From the cell containing the given text, extract its center point as (x, y) coordinate. 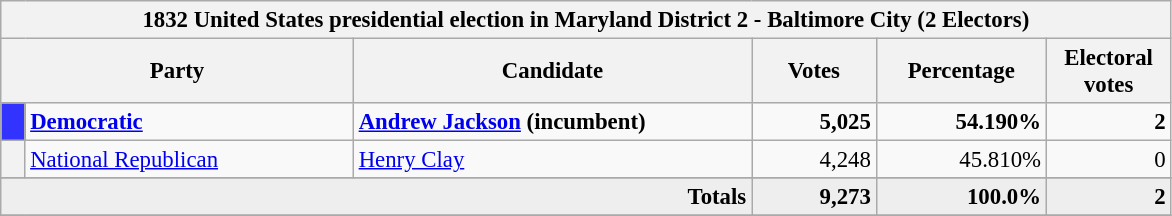
National Republican (189, 160)
9,273 (814, 197)
4,248 (814, 160)
100.0% (961, 197)
54.190% (961, 122)
Totals (376, 197)
1832 United States presidential election in Maryland District 2 - Baltimore City (2 Electors) (586, 20)
5,025 (814, 122)
45.810% (961, 160)
Electoral votes (1108, 72)
Democratic (189, 122)
Candidate (552, 72)
Henry Clay (552, 160)
Votes (814, 72)
Party (178, 72)
Andrew Jackson (incumbent) (552, 122)
Percentage (961, 72)
0 (1108, 160)
